Search for the cell housing the specified text and yield its [X, Y] center coordinate. 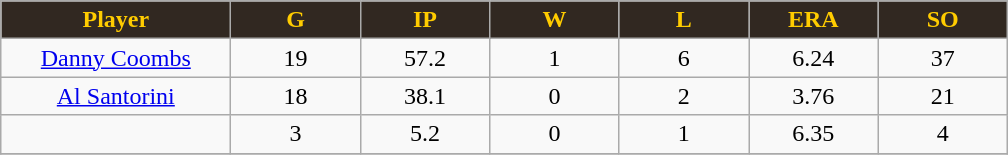
IP [424, 20]
18 [296, 96]
Player [116, 20]
SO [942, 20]
5.2 [424, 134]
L [684, 20]
38.1 [424, 96]
3.76 [814, 96]
19 [296, 58]
W [554, 20]
4 [942, 134]
2 [684, 96]
3 [296, 134]
6 [684, 58]
57.2 [424, 58]
G [296, 20]
Al Santorini [116, 96]
37 [942, 58]
6.24 [814, 58]
21 [942, 96]
ERA [814, 20]
6.35 [814, 134]
Danny Coombs [116, 58]
